Search for the cell housing the specified text and yield its [x, y] center coordinate. 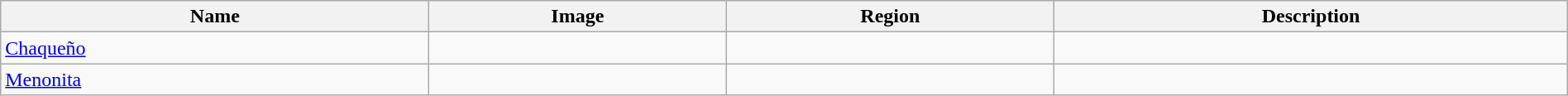
Region [890, 17]
Description [1311, 17]
Image [577, 17]
Chaqueño [215, 48]
Menonita [215, 79]
Name [215, 17]
